Extract the [X, Y] coordinate from the center of the cell holding the provided text.  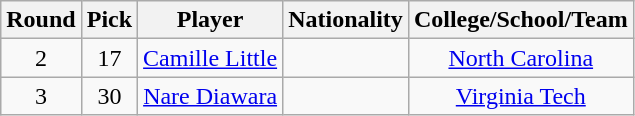
3 [41, 96]
North Carolina [520, 58]
Nare Diawara [210, 96]
College/School/Team [520, 20]
Pick [109, 20]
Round [41, 20]
17 [109, 58]
2 [41, 58]
Camille Little [210, 58]
Nationality [346, 20]
Player [210, 20]
30 [109, 96]
Virginia Tech [520, 96]
